Capture the cell that displays the provided text and extract its (x, y) central coordinate. 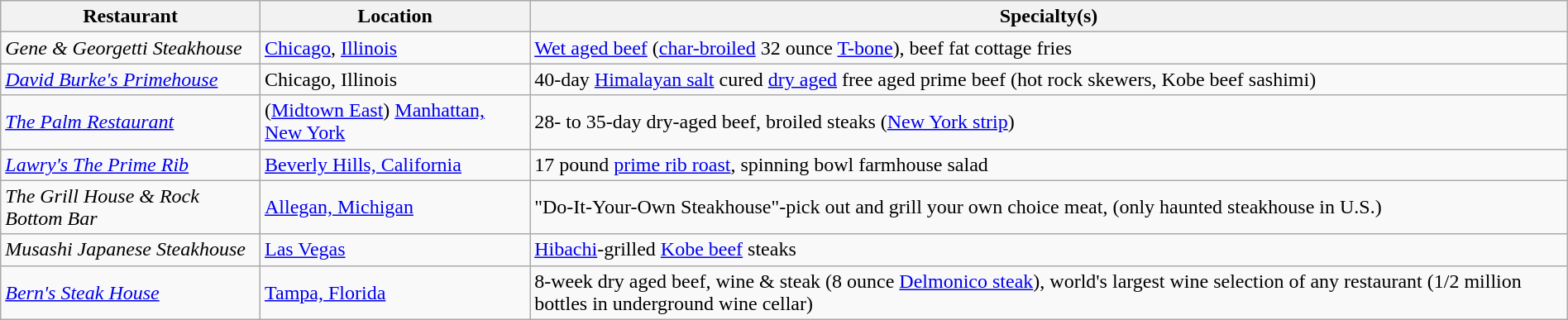
Las Vegas (394, 250)
David Burke's Primehouse (131, 79)
The Palm Restaurant (131, 122)
Hibachi-grilled Kobe beef steaks (1049, 250)
17 pound prime rib roast, spinning bowl farmhouse salad (1049, 165)
Gene & Georgetti Steakhouse (131, 48)
Wet aged beef (char-broiled 32 ounce T-bone), beef fat cottage fries (1049, 48)
Lawry's The Prime Rib (131, 165)
28- to 35-day dry-aged beef, broiled steaks (New York strip) (1049, 122)
40-day Himalayan salt cured dry aged free aged prime beef (hot rock skewers, Kobe beef sashimi) (1049, 79)
Beverly Hills, California (394, 165)
Bern's Steak House (131, 293)
The Grill House & Rock Bottom Bar (131, 207)
Restaurant (131, 17)
Musashi Japanese Steakhouse (131, 250)
(Midtown East) Manhattan, New York (394, 122)
"Do-It-Your-Own Steakhouse"-pick out and grill your own choice meat, (only haunted steakhouse in U.S.) (1049, 207)
Specialty(s) (1049, 17)
Location (394, 17)
Allegan, Michigan (394, 207)
Tampa, Florida (394, 293)
